Detect which cell encompasses the target text, then output its (x, y) center coordinate. 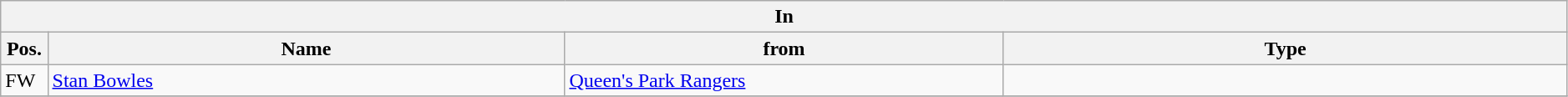
Pos. (24, 48)
Stan Bowles (306, 80)
Name (306, 48)
FW (24, 80)
In (784, 17)
Type (1285, 48)
from (784, 48)
Queen's Park Rangers (784, 80)
